Find where the given text appears and provide that cell's center as (X, Y) coordinate. 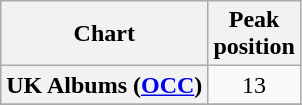
Peakposition (254, 34)
UK Albums (OCC) (104, 85)
13 (254, 85)
Chart (104, 34)
